Locate the cell with the specified text and output its [X, Y] center coordinate. 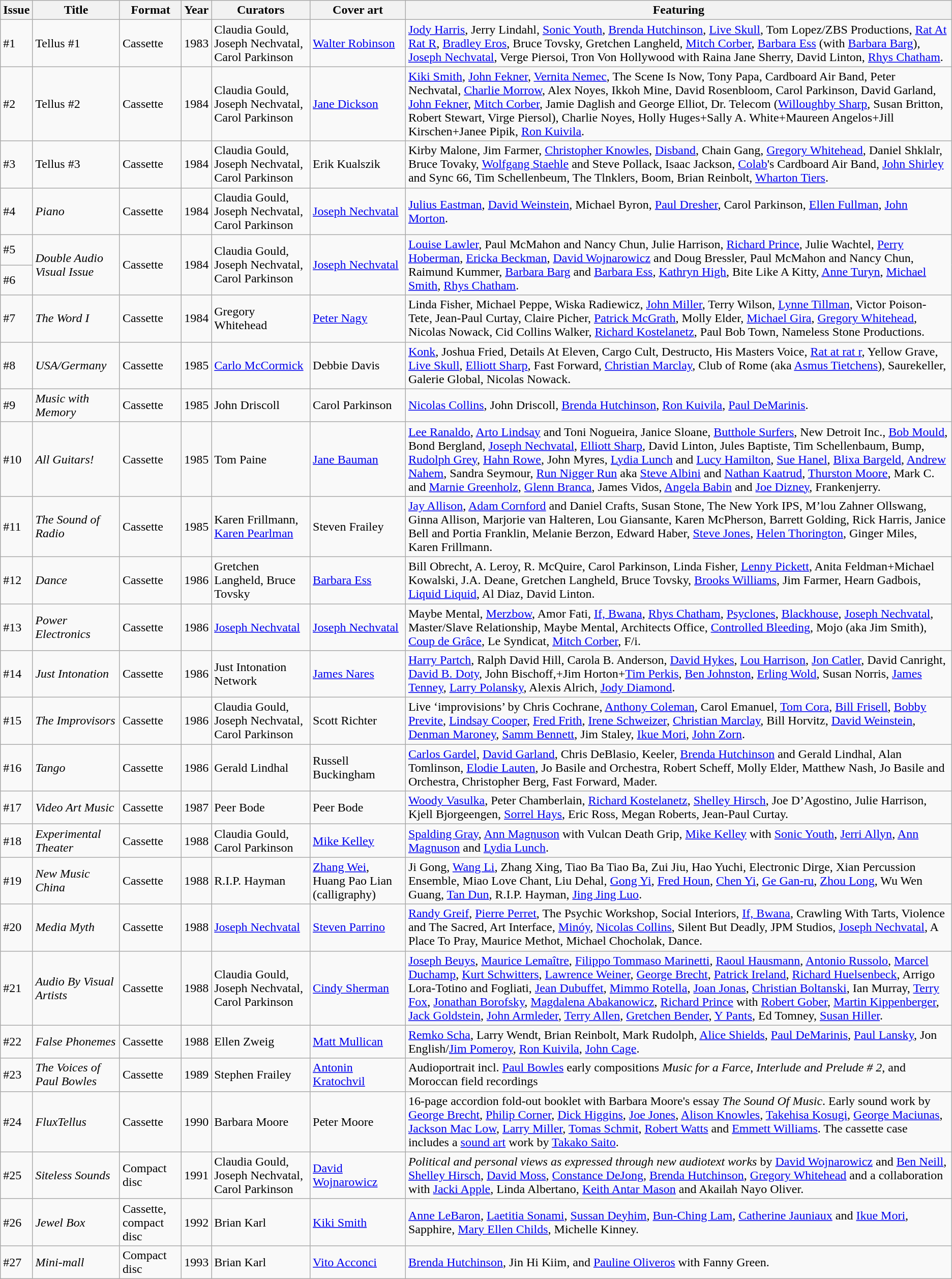
Jewel Box [76, 1222]
1983 [196, 43]
Just Intonation Network [261, 674]
Title [76, 10]
Tellus #2 [76, 104]
Stephen Frailey [261, 1074]
Issue [16, 10]
Walter Robinson [358, 43]
#8 [16, 365]
Media Myth [76, 927]
#25 [16, 1175]
Tellus #3 [76, 164]
Double Audio Visual Issue [76, 265]
Gerald Lindhal [261, 768]
#16 [16, 768]
#21 [16, 988]
1987 [196, 808]
Erik Kualszik [358, 164]
New Music China [76, 881]
#13 [16, 627]
Cover art [358, 10]
#5 [16, 250]
Gretchen Langheld, Bruce Tovsky [261, 580]
#12 [16, 580]
#24 [16, 1121]
The Voices of Paul Bowles [76, 1074]
Julius Eastman, David Weinstein, Michael Byron, Paul Dresher, Carol Parkinson, Ellen Fullman, John Morton. [678, 211]
1992 [196, 1222]
Zhang Wei, Huang Pao Lian (calligraphy) [358, 881]
#10 [16, 459]
Karen Frillmann, Karen Pearlman [261, 526]
Featuring [678, 10]
#11 [16, 526]
1993 [196, 1262]
#23 [16, 1074]
Dance [76, 580]
Tango [76, 768]
Music with Memory [76, 405]
#27 [16, 1262]
Video Art Music [76, 808]
Mini-mall [76, 1262]
Remko Scha, Larry Wendt, Brian Reinbolt, Mark Rudolph, Alice Shields, Paul DeMarinis, Paul Lansky, Jon English/Jim Pomeroy, Ron Kuivila, John Cage. [678, 1042]
Scott Richter [358, 721]
Year [196, 10]
All Guitars! [76, 459]
Russell Buckingham [358, 768]
#2 [16, 104]
Kiki Smith [358, 1222]
Steven Frailey [358, 526]
Experimental Theater [76, 840]
#15 [16, 721]
Matt Mullican [358, 1042]
Audio By Visual Artists [76, 988]
False Phonemes [76, 1042]
#4 [16, 211]
#7 [16, 318]
The Word I [76, 318]
James Nares [358, 674]
Peter Nagy [358, 318]
Gregory Whitehead [261, 318]
Peter Moore [358, 1121]
Siteless Sounds [76, 1175]
Tom Paine [261, 459]
Claudia Gould, Carol Parkinson [261, 840]
Jane Dickson [358, 104]
Audioportrait incl. Paul Bowles early compositions Music for a Farce, Interlude and Prelude # 2, and Moroccan field recordings [678, 1074]
#17 [16, 808]
#26 [16, 1222]
Jane Bauman [358, 459]
#22 [16, 1042]
Just Intonation [76, 674]
Nicolas Collins, John Driscoll, Brenda Hutchinson, Ron Kuivila, Paul DeMarinis. [678, 405]
#1 [16, 43]
#14 [16, 674]
Tellus #1 [76, 43]
Spalding Gray, Ann Magnuson with Vulcan Death Grip, Mike Kelley with Sonic Youth, Jerri Allyn, Ann Magnuson and Lydia Lunch. [678, 840]
Steven Parrino [358, 927]
Carol Parkinson [358, 405]
Piano [76, 211]
John Driscoll [261, 405]
R.I.P. Hayman [261, 881]
#9 [16, 405]
#20 [16, 927]
Carlo McCormick [261, 365]
#3 [16, 164]
Barbara Moore [261, 1121]
1991 [196, 1175]
Curators [261, 10]
Brenda Hutchinson, Jin Hi Kiim, and Pauline Oliveros with Fanny Green. [678, 1262]
Cindy Sherman [358, 988]
Format [151, 10]
#19 [16, 881]
Anne LeBaron, Laetitia Sonami, Sussan Deyhim, Bun-Ching Lam, Catherine Jauniaux and Ikue Mori, Sapphire, Mary Ellen Childs, Michelle Kinney. [678, 1222]
USA/Germany [76, 365]
Vito Acconci [358, 1262]
Cassette, compact disc [151, 1222]
#6 [16, 280]
Mike Kelley [358, 840]
Power Electronics [76, 627]
Ellen Zweig [261, 1042]
The Improvisors [76, 721]
Antonin Kratochvil [358, 1074]
David Wojnarowicz [358, 1175]
The Sound of Radio [76, 526]
FluxTellus [76, 1121]
1990 [196, 1121]
1989 [196, 1074]
Barbara Ess [358, 580]
#18 [16, 840]
Debbie Davis [358, 365]
